Pinpoint the cell where the given text exists, returning its (X, Y) midpoint coordinate. 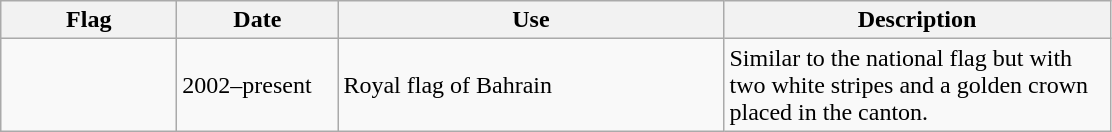
2002–present (258, 85)
Use (531, 20)
Date (258, 20)
Royal flag of Bahrain (531, 85)
Similar to the national flag but with two white stripes and a golden crown placed in the canton. (917, 85)
Flag (89, 20)
Description (917, 20)
